Extract the [X, Y] coordinate from the center of the cell holding the provided text.  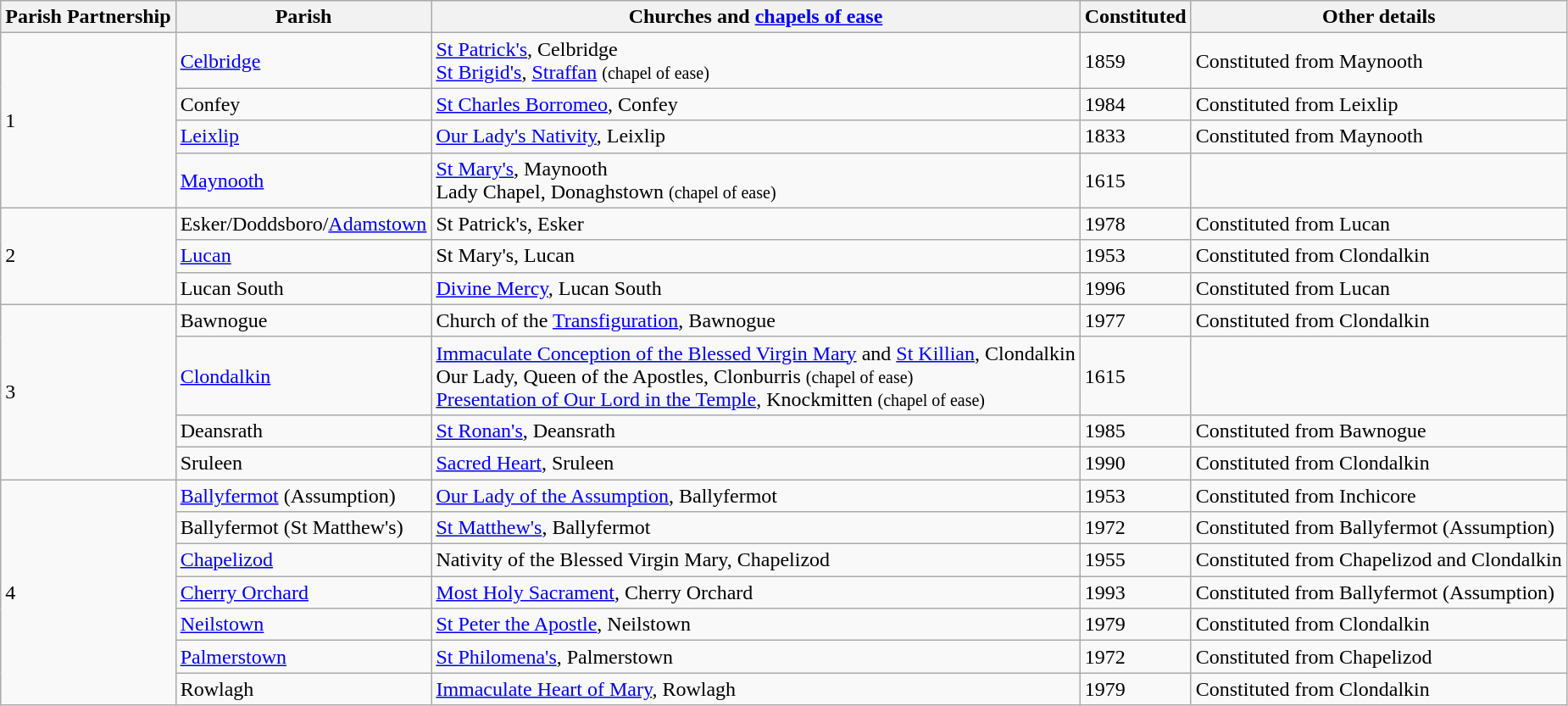
1977 [1136, 320]
3 [88, 392]
1993 [1136, 592]
Lucan South [303, 288]
Nativity of the Blessed Virgin Mary, Chapelizod [756, 560]
Constituted from Leixlip [1378, 104]
Divine Mercy, Lucan South [756, 288]
Chapelizod [303, 560]
4 [88, 592]
St Mary's, MaynoothLady Chapel, Donaghstown (chapel of ease) [756, 180]
Palmerstown [303, 657]
Immaculate Heart of Mary, Rowlagh [756, 689]
1 [88, 120]
Celbridge [303, 61]
1996 [1136, 288]
1990 [1136, 463]
Confey [303, 104]
St Patrick's, CelbridgeSt Brigid's, Straffan (chapel of ease) [756, 61]
1955 [1136, 560]
Maynooth [303, 180]
Church of the Transfiguration, Bawnogue [756, 320]
Constituted from Chapelizod and Clondalkin [1378, 560]
Sacred Heart, Sruleen [756, 463]
Sruleen [303, 463]
1859 [1136, 61]
Lucan [303, 256]
Other details [1378, 17]
Clondalkin [303, 375]
Constituted [1136, 17]
Esker/Doddsboro/Adamstown [303, 224]
1978 [1136, 224]
Ballyfermot (Assumption) [303, 496]
St Ronan's, Deansrath [756, 431]
Most Holy Sacrament, Cherry Orchard [756, 592]
St Charles Borromeo, Confey [756, 104]
Our Lady of the Assumption, Ballyfermot [756, 496]
Bawnogue [303, 320]
Constituted from Inchicore [1378, 496]
St Matthew's, Ballyfermot [756, 528]
Churches and chapels of ease [756, 17]
St Philomena's, Palmerstown [756, 657]
Rowlagh [303, 689]
Deansrath [303, 431]
1984 [1136, 104]
Parish [303, 17]
St Peter the Apostle, Neilstown [756, 625]
Constituted from Chapelizod [1378, 657]
St Mary's, Lucan [756, 256]
Ballyfermot (St Matthew's) [303, 528]
1833 [1136, 136]
Our Lady's Nativity, Leixlip [756, 136]
1985 [1136, 431]
Neilstown [303, 625]
Leixlip [303, 136]
Cherry Orchard [303, 592]
St Patrick's, Esker [756, 224]
2 [88, 256]
Parish Partnership [88, 17]
Constituted from Bawnogue [1378, 431]
